For the text-containing cell, return its midpoint in [x, y] coordinate format. 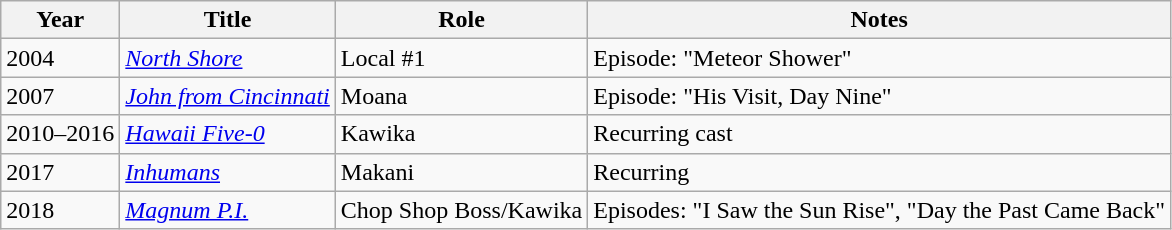
Makani [461, 172]
North Shore [228, 58]
Recurring [880, 172]
Chop Shop Boss/Kawika [461, 210]
2007 [60, 96]
Inhumans [228, 172]
2010–2016 [60, 134]
2017 [60, 172]
Recurring cast [880, 134]
Episode: "Meteor Shower" [880, 58]
Moana [461, 96]
2004 [60, 58]
2018 [60, 210]
Notes [880, 20]
Magnum P.I. [228, 210]
Year [60, 20]
Title [228, 20]
Kawika [461, 134]
Episodes: "I Saw the Sun Rise", "Day the Past Came Back" [880, 210]
Role [461, 20]
Episode: "His Visit, Day Nine" [880, 96]
John from Cincinnati [228, 96]
Hawaii Five-0 [228, 134]
Local #1 [461, 58]
